Identify which cell holds the provided text, then report its [x, y] central coordinate. 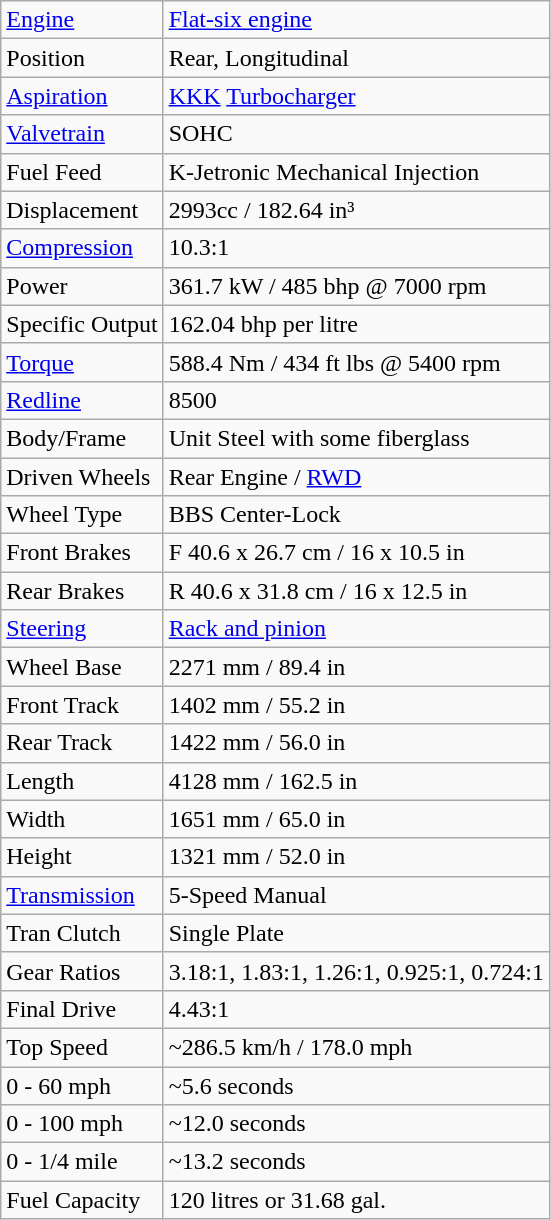
Rear, Longitudinal [356, 58]
KKK Turbocharger [356, 96]
Steering [82, 629]
Final Drive [82, 1009]
1321 mm / 52.0 in [356, 857]
Front Track [82, 705]
Compression [82, 248]
Gear Ratios [82, 971]
Length [82, 781]
Redline [82, 400]
361.7 kW / 485 bhp @ 7000 rpm [356, 286]
Height [82, 857]
588.4 Nm / 434 ft lbs @ 5400 rpm [356, 362]
SOHC [356, 134]
Unit Steel with some fiberglass [356, 438]
Rear Brakes [82, 591]
Valvetrain [82, 134]
Transmission [82, 895]
162.04 bhp per litre [356, 324]
Wheel Type [82, 515]
Single Plate [356, 933]
Rear Engine / RWD [356, 477]
8500 [356, 400]
R 40.6 x 31.8 cm / 16 x 12.5 in [356, 591]
Fuel Capacity [82, 1200]
Engine [82, 20]
0 - 1/4 mile [82, 1162]
Body/Frame [82, 438]
Flat-six engine [356, 20]
Rack and pinion [356, 629]
~13.2 seconds [356, 1162]
3.18:1, 1.83:1, 1.26:1, 0.925:1, 0.724:1 [356, 971]
2993cc / 182.64 in³ [356, 210]
K-Jetronic Mechanical Injection [356, 172]
Width [82, 819]
0 - 60 mph [82, 1085]
Aspiration [82, 96]
Rear Track [82, 743]
1422 mm / 56.0 in [356, 743]
4.43:1 [356, 1009]
F 40.6 x 26.7 cm / 16 x 10.5 in [356, 553]
1651 mm / 65.0 in [356, 819]
Top Speed [82, 1047]
Specific Output [82, 324]
Front Brakes [82, 553]
Power [82, 286]
5-Speed Manual [356, 895]
2271 mm / 89.4 in [356, 667]
Torque [82, 362]
Position [82, 58]
0 - 100 mph [82, 1124]
~286.5 km/h / 178.0 mph [356, 1047]
Driven Wheels [82, 477]
Tran Clutch [82, 933]
~5.6 seconds [356, 1085]
1402 mm / 55.2 in [356, 705]
BBS Center-Lock [356, 515]
4128 mm / 162.5 in [356, 781]
Fuel Feed [82, 172]
~12.0 seconds [356, 1124]
120 litres or 31.68 gal. [356, 1200]
Wheel Base [82, 667]
Displacement [82, 210]
10.3:1 [356, 248]
